Search for the cell housing the specified text and yield its [X, Y] center coordinate. 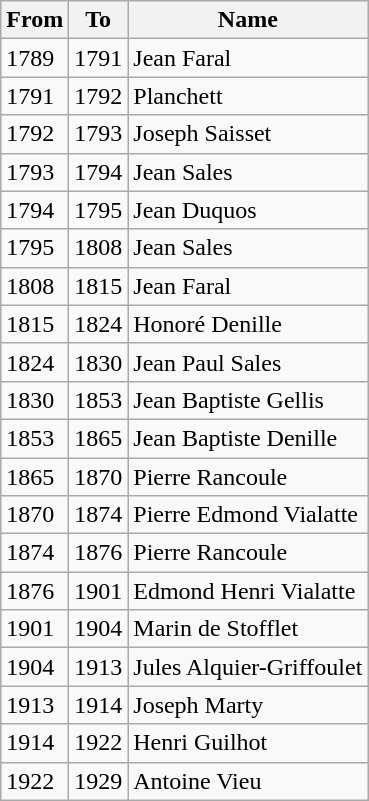
Jean Baptiste Denille [248, 438]
1789 [35, 58]
Marin de Stofflet [248, 629]
Pierre Edmond Vialatte [248, 515]
Henri Guilhot [248, 743]
Jean Duquos [248, 210]
Jean Baptiste Gellis [248, 400]
Planchett [248, 96]
Edmond Henri Vialatte [248, 591]
To [98, 20]
From [35, 20]
Antoine Vieu [248, 781]
Joseph Marty [248, 705]
Name [248, 20]
Honoré Denille [248, 324]
Jules Alquier-Griffoulet [248, 667]
Jean Paul Sales [248, 362]
Joseph Saisset [248, 134]
1929 [98, 781]
